Scan for the cell matching the given text and deliver its [x, y] coordinate at center. 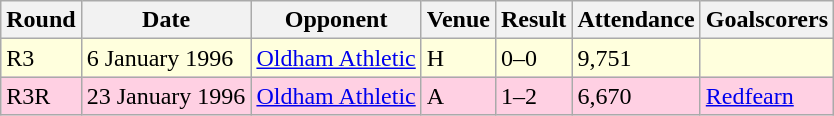
23 January 1996 [166, 96]
Goalscorers [766, 20]
R3R [41, 96]
Venue [458, 20]
Date [166, 20]
Redfearn [766, 96]
Opponent [336, 20]
Result [533, 20]
A [458, 96]
1–2 [533, 96]
0–0 [533, 58]
Round [41, 20]
9,751 [636, 58]
6,670 [636, 96]
6 January 1996 [166, 58]
H [458, 58]
R3 [41, 58]
Attendance [636, 20]
